Locate the cell with the specified text and output its (x, y) center coordinate. 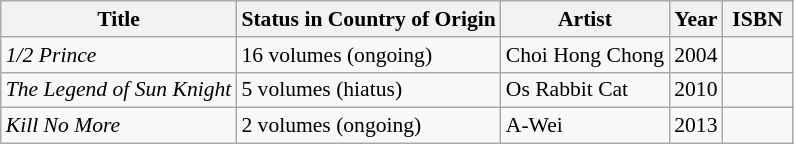
5 volumes (hiatus) (368, 90)
Status in Country of Origin (368, 19)
2 volumes (ongoing) (368, 126)
2013 (696, 126)
2010 (696, 90)
Kill No More (119, 126)
Title (119, 19)
The Legend of Sun Knight (119, 90)
16 volumes (ongoing) (368, 55)
Os Rabbit Cat (585, 90)
2004 (696, 55)
Artist (585, 19)
ISBN (757, 19)
Choi Hong Chong (585, 55)
1/2 Prince (119, 55)
A-Wei (585, 126)
Year (696, 19)
